Find where the given text appears and provide that cell's center as (x, y) coordinate. 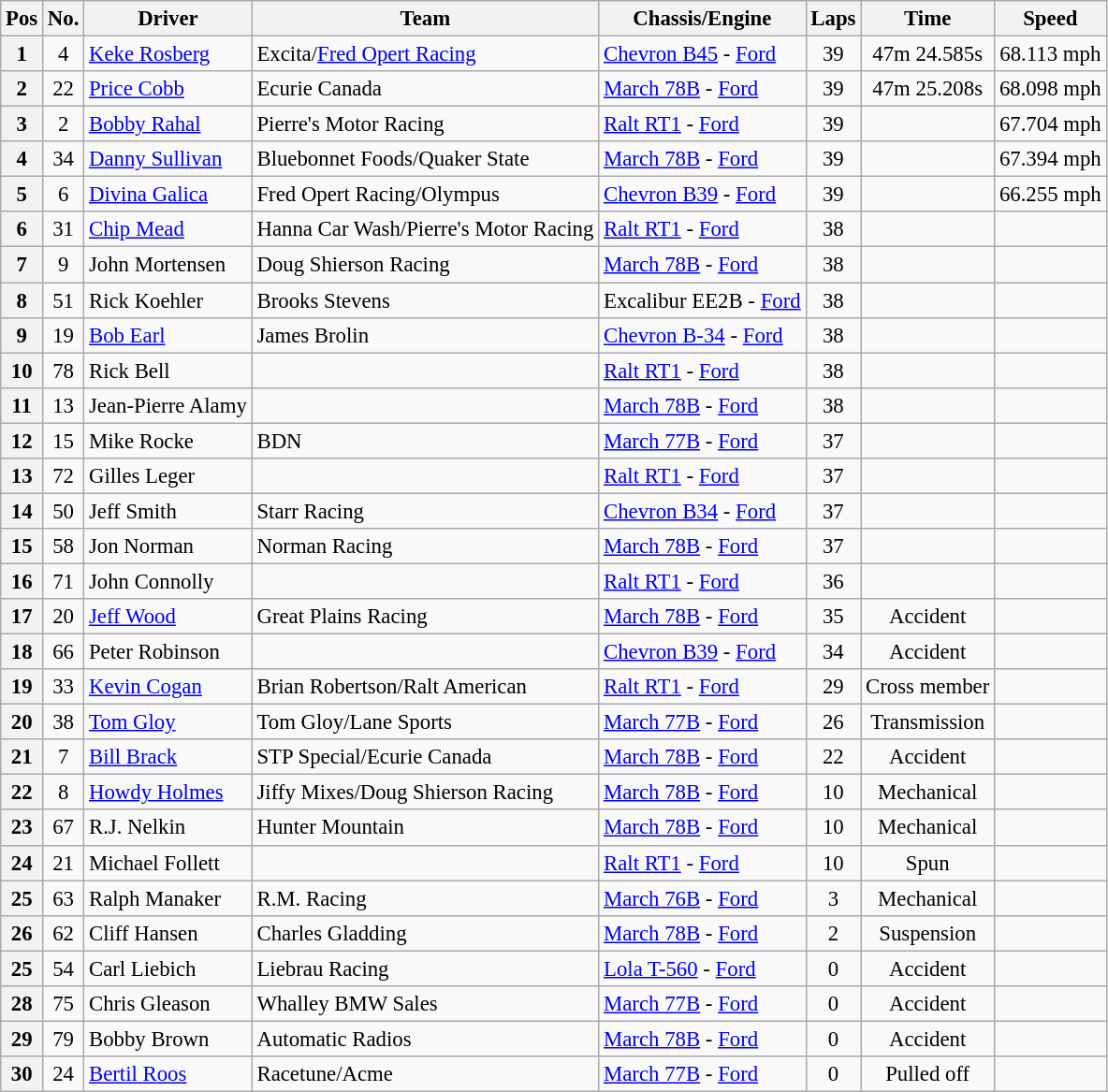
Racetune/Acme (425, 1074)
68.113 mph (1050, 54)
62 (64, 933)
Carl Liebich (168, 968)
Pos (22, 19)
Michael Follett (168, 863)
67 (64, 828)
Rick Koehler (168, 300)
Brooks Stevens (425, 300)
72 (64, 476)
Hunter Mountain (425, 828)
17 (22, 617)
James Brolin (425, 335)
47m 24.585s (928, 54)
Jeff Smith (168, 511)
Chevron B45 - Ford (702, 54)
Great Plains Racing (425, 617)
Chris Gleason (168, 1004)
Pulled off (928, 1074)
Keke Rosberg (168, 54)
Team (425, 19)
11 (22, 405)
Lola T-560 - Ford (702, 968)
Tom Gloy (168, 722)
John Mortensen (168, 265)
68.098 mph (1050, 89)
58 (64, 546)
35 (833, 617)
Rick Bell (168, 371)
28 (22, 1004)
Spun (928, 863)
STP Special/Ecurie Canada (425, 757)
Peter Robinson (168, 652)
75 (64, 1004)
30 (22, 1074)
Bertil Roos (168, 1074)
Cliff Hansen (168, 933)
R.M. Racing (425, 898)
Divina Galica (168, 195)
Jon Norman (168, 546)
23 (22, 828)
R.J. Nelkin (168, 828)
Norman Racing (425, 546)
Pierre's Motor Racing (425, 124)
Jeff Wood (168, 617)
Liebrau Racing (425, 968)
66.255 mph (1050, 195)
51 (64, 300)
1 (22, 54)
Whalley BMW Sales (425, 1004)
16 (22, 581)
Bob Earl (168, 335)
12 (22, 441)
Danny Sullivan (168, 159)
No. (64, 19)
14 (22, 511)
Fred Opert Racing/Olympus (425, 195)
50 (64, 511)
Brian Robertson/Ralt American (425, 687)
Excita/Fred Opert Racing (425, 54)
Mike Rocke (168, 441)
63 (64, 898)
67.704 mph (1050, 124)
Chevron B34 - Ford (702, 511)
47m 25.208s (928, 89)
Howdy Holmes (168, 793)
Jiffy Mixes/Doug Shierson Racing (425, 793)
Transmission (928, 722)
Starr Racing (425, 511)
Driver (168, 19)
Chevron B-34 - Ford (702, 335)
66 (64, 652)
79 (64, 1039)
78 (64, 371)
BDN (425, 441)
Ecurie Canada (425, 89)
Kevin Cogan (168, 687)
Hanna Car Wash/Pierre's Motor Racing (425, 229)
5 (22, 195)
Chip Mead (168, 229)
Ralph Manaker (168, 898)
Gilles Leger (168, 476)
Speed (1050, 19)
67.394 mph (1050, 159)
Laps (833, 19)
John Connolly (168, 581)
Suspension (928, 933)
Tom Gloy/Lane Sports (425, 722)
Bobby Brown (168, 1039)
Charles Gladding (425, 933)
36 (833, 581)
33 (64, 687)
Bill Brack (168, 757)
Bluebonnet Foods/Quaker State (425, 159)
Bobby Rahal (168, 124)
Doug Shierson Racing (425, 265)
54 (64, 968)
Excalibur EE2B - Ford (702, 300)
Price Cobb (168, 89)
Jean-Pierre Alamy (168, 405)
71 (64, 581)
Chassis/Engine (702, 19)
18 (22, 652)
31 (64, 229)
Automatic Radios (425, 1039)
Time (928, 19)
March 76B - Ford (702, 898)
Cross member (928, 687)
